Detect which cell encompasses the target text, then output its (x, y) center coordinate. 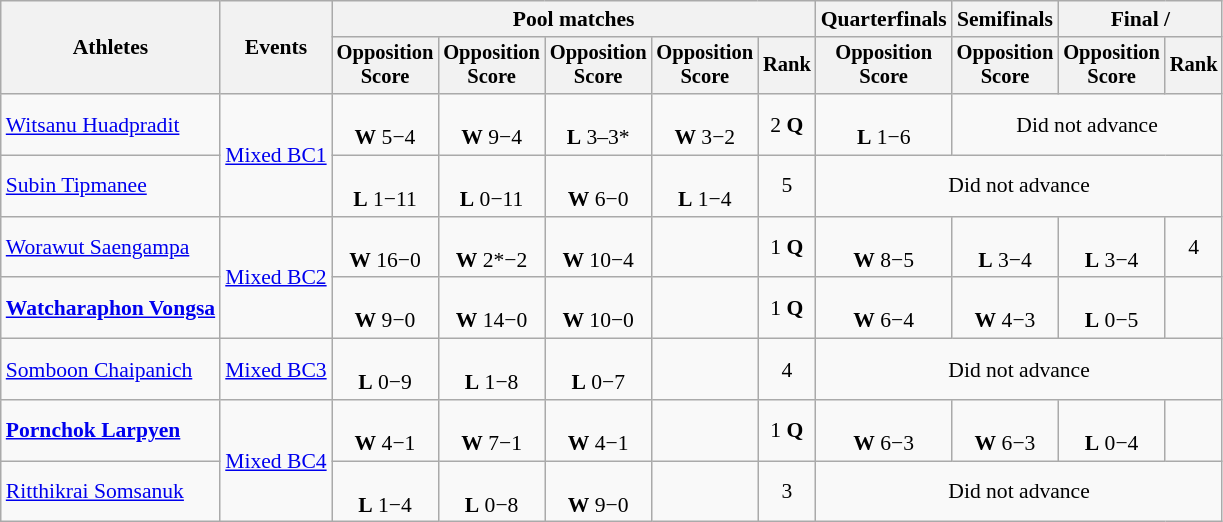
W 6−4 (884, 308)
W 9−4 (492, 124)
L 0−8 (492, 492)
3 (787, 492)
Pool matches (574, 19)
W 8−5 (884, 248)
L 0−5 (1112, 308)
Mixed BC1 (276, 155)
W 10−0 (598, 308)
Mixed BC2 (276, 278)
Semifinals (1006, 19)
W 16−0 (386, 248)
L 0−4 (1112, 430)
Somboon Chaipanich (110, 370)
Ritthikrai Somsanuk (110, 492)
L 1−8 (492, 370)
Final / (1140, 19)
W 14−0 (492, 308)
Subin Tipmanee (110, 186)
Pornchok Larpyen (110, 430)
Quarterfinals (884, 19)
2 Q (787, 124)
W 6−0 (598, 186)
W 4−3 (1006, 308)
W 3−2 (704, 124)
Mixed BC4 (276, 461)
L 3–3* (598, 124)
L 0−9 (386, 370)
Events (276, 48)
Mixed BC3 (276, 370)
W 2*−2 (492, 248)
W 10−4 (598, 248)
L 0−11 (492, 186)
Watcharaphon Vongsa (110, 308)
L 1−11 (386, 186)
W 7−1 (492, 430)
Worawut Saengampa (110, 248)
Athletes (110, 48)
W 5−4 (386, 124)
Witsanu Huadpradit (110, 124)
L 0−7 (598, 370)
5 (787, 186)
L 1−6 (884, 124)
